Identify which cell holds the provided text, then report its (X, Y) central coordinate. 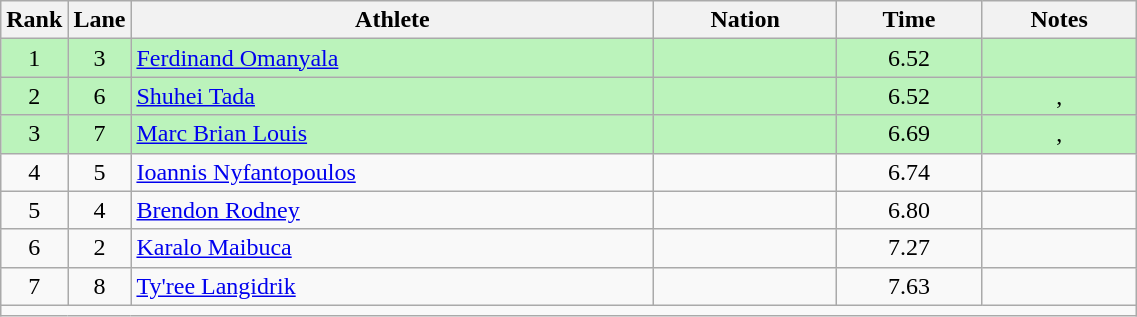
Notes (1060, 20)
Ty'ree Langidrik (392, 286)
Ferdinand Omanyala (392, 58)
Time (908, 20)
8 (100, 286)
7.27 (908, 248)
6.69 (908, 134)
7.63 (908, 286)
6.74 (908, 172)
Athlete (392, 20)
Marc Brian Louis (392, 134)
6.80 (908, 210)
1 (34, 58)
Karalo Maibuca (392, 248)
Rank (34, 20)
Nation (746, 20)
Shuhei Tada (392, 96)
Lane (100, 20)
Ioannis Nyfantopoulos (392, 172)
Brendon Rodney (392, 210)
